Search for the cell housing the specified text and yield its (x, y) center coordinate. 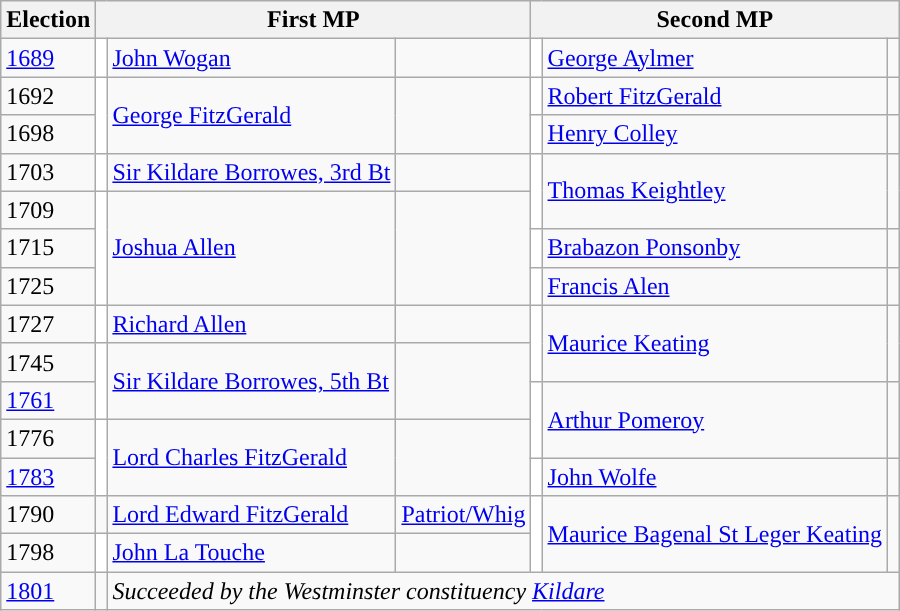
Arthur Pomeroy (715, 419)
1761 (48, 400)
Second MP (715, 20)
Lord Charles FitzGerald (252, 457)
1703 (48, 172)
1727 (48, 324)
First MP (314, 20)
Henry Colley (715, 134)
1692 (48, 96)
1689 (48, 58)
Joshua Allen (252, 248)
Succeeded by the Westminster constituency Kildare (503, 591)
1801 (48, 591)
1776 (48, 438)
1709 (48, 210)
Sir Kildare Borrowes, 5th Bt (252, 381)
Richard Allen (252, 324)
1783 (48, 477)
Maurice Bagenal St Leger Keating (715, 534)
John Wolfe (715, 477)
George Aylmer (715, 58)
1798 (48, 553)
Francis Alen (715, 286)
Patriot/Whig (464, 515)
Robert FitzGerald (715, 96)
1698 (48, 134)
Thomas Keightley (715, 191)
Maurice Keating (715, 343)
Sir Kildare Borrowes, 3rd Bt (252, 172)
Lord Edward FitzGerald (252, 515)
John Wogan (252, 58)
Brabazon Ponsonby (715, 248)
1715 (48, 248)
1790 (48, 515)
George FitzGerald (252, 115)
1745 (48, 362)
John La Touche (252, 553)
Election (48, 20)
1725 (48, 286)
